Locate the cell with the specified text and output its [x, y] center coordinate. 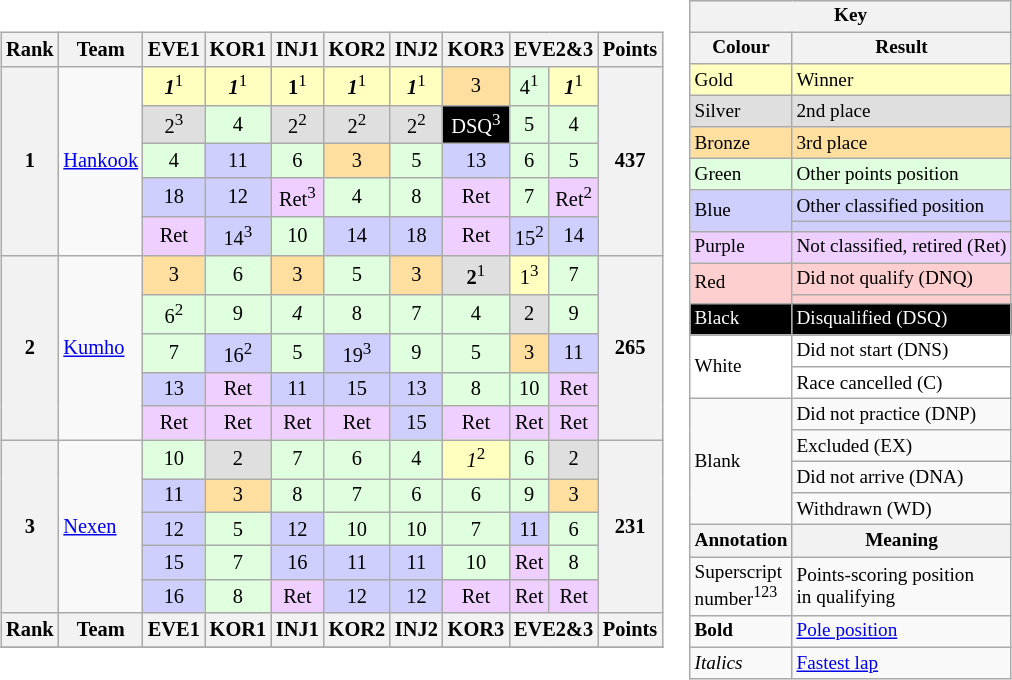
23 [174, 124]
Race cancelled (C) [902, 383]
Gold [741, 80]
2nd place [902, 111]
Ret3 [298, 198]
Purple [741, 247]
Blank [741, 462]
Kumho [101, 348]
3rd place [902, 143]
Nexen [101, 527]
Italics [741, 663]
Red [741, 284]
Did not practice (DNP) [902, 414]
143 [238, 236]
Other classified position [902, 206]
Silver [741, 111]
41 [529, 86]
Points-scoring positionin qualifying [902, 586]
Bold [741, 632]
Result [902, 48]
Hankook [101, 160]
152 [529, 236]
Other points position [902, 175]
Black [741, 319]
Not classified, retired (Ret) [902, 247]
265 [630, 348]
Key [850, 16]
231 [630, 527]
Fastest lap [902, 663]
437 [630, 160]
Did not arrive (DNA) [902, 478]
162 [238, 352]
Blue [741, 210]
Did not start (DNS) [902, 351]
Bronze [741, 143]
Annotation [741, 541]
Withdrawn (WD) [902, 509]
Superscriptnumber123 [741, 586]
White [741, 366]
Colour [741, 48]
DSQ3 [476, 124]
Did not qualify (DNQ) [902, 279]
Disqualified (DSQ) [902, 319]
Excluded (EX) [902, 446]
193 [357, 352]
Winner [902, 80]
Ret2 [574, 198]
Pole position [902, 632]
Meaning [902, 541]
Green [741, 175]
1 [30, 160]
21 [476, 276]
62 [174, 314]
